Identify which cell holds the provided text, then report its (x, y) central coordinate. 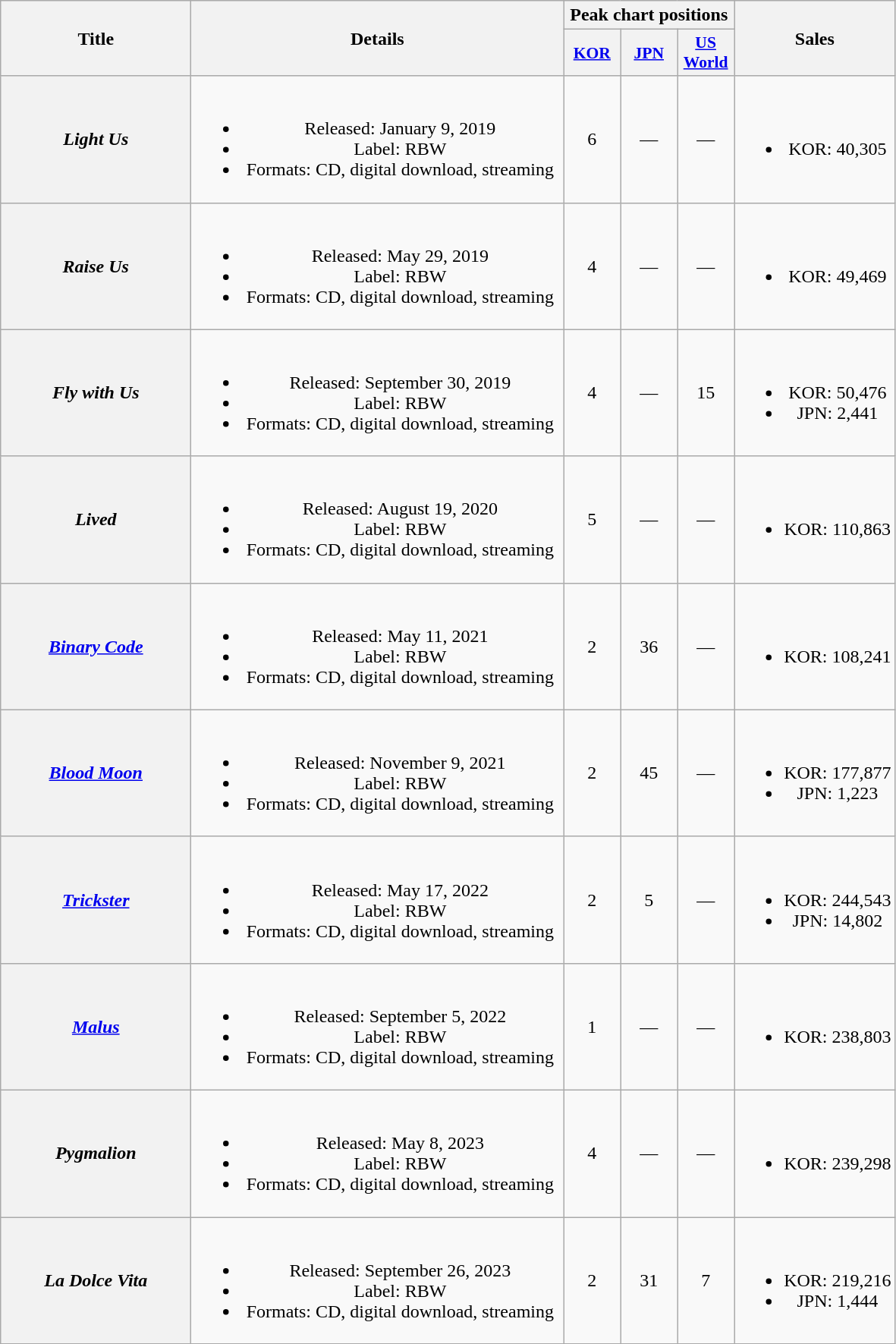
Released: May 17, 2022Label: RBWFormats: CD, digital download, streaming (378, 900)
Sales (815, 38)
KOR: 239,298 (815, 1154)
Released: September 26, 2023Label: RBWFormats: CD, digital download, streaming (378, 1281)
Light Us (96, 140)
JPN (649, 53)
Released: September 30, 2019Label: RBWFormats: CD, digital download, streaming (378, 393)
1 (592, 1026)
7 (706, 1281)
Released: May 8, 2023Label: RBWFormats: CD, digital download, streaming (378, 1154)
KOR (592, 53)
Released: September 5, 2022Label: RBWFormats: CD, digital download, streaming (378, 1026)
Peak chart positions (649, 15)
KOR: 108,241 (815, 647)
Lived (96, 519)
Pygmalion (96, 1154)
KOR: 40,305 (815, 140)
La Dolce Vita (96, 1281)
Released: May 29, 2019Label: RBWFormats: CD, digital download, streaming (378, 266)
Malus (96, 1026)
KOR: 50,476JPN: 2,441 (815, 393)
Released: May 11, 2021Label: RBWFormats: CD, digital download, streaming (378, 647)
Released: January 9, 2019Label: RBWFormats: CD, digital download, streaming (378, 140)
Released: November 9, 2021Label: RBWFormats: CD, digital download, streaming (378, 773)
Blood Moon (96, 773)
Title (96, 38)
45 (649, 773)
KOR: 244,543JPN: 14,802 (815, 900)
Details (378, 38)
31 (649, 1281)
15 (706, 393)
Trickster (96, 900)
KOR: 110,863 (815, 519)
KOR: 238,803 (815, 1026)
US World (706, 53)
36 (649, 647)
Released: August 19, 2020Label: RBWFormats: CD, digital download, streaming (378, 519)
Fly with Us (96, 393)
6 (592, 140)
KOR: 177,877JPN: 1,223 (815, 773)
KOR: 219,216JPN: 1,444 (815, 1281)
KOR: 49,469 (815, 266)
Binary Code (96, 647)
Raise Us (96, 266)
